From the cell containing the given text, extract its center point as [x, y] coordinate. 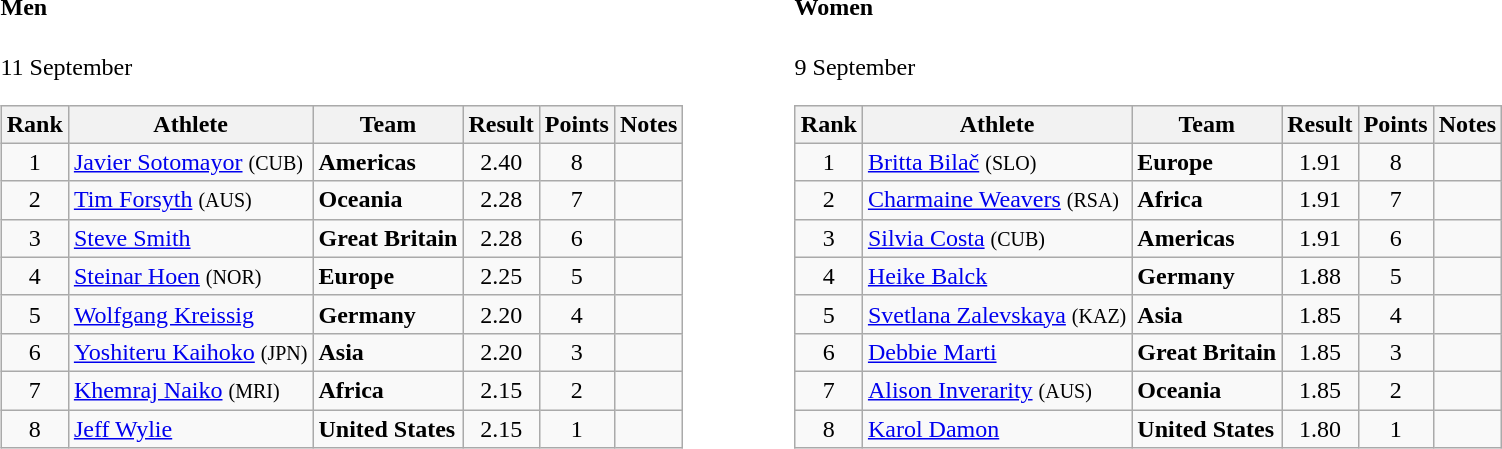
Karol Damon [996, 429]
1.88 [1320, 276]
Alison Inverarity (AUS) [996, 390]
Jeff Wylie [190, 429]
Steve Smith [190, 238]
2.40 [501, 162]
Tim Forsyth (AUS) [190, 200]
Silvia Costa (CUB) [996, 238]
1.80 [1320, 429]
Javier Sotomayor (CUB) [190, 162]
Khemraj Naiko (MRI) [190, 390]
Steinar Hoen (NOR) [190, 276]
Charmaine Weavers (RSA) [996, 200]
Britta Bilač (SLO) [996, 162]
2.25 [501, 276]
Yoshiteru Kaihoko (JPN) [190, 352]
Heike Balck [996, 276]
Debbie Marti [996, 352]
Wolfgang Kreissig [190, 314]
Svetlana Zalevskaya (KAZ) [996, 314]
